Provide the [x, y] coordinate of the cell's center where the given text is located.  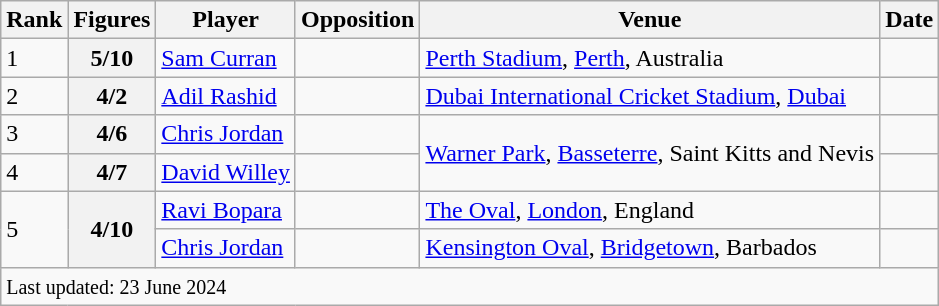
Venue [650, 20]
David Willey [226, 172]
1 [34, 58]
Opposition [357, 20]
Date [910, 20]
4/2 [112, 96]
Kensington Oval, Bridgetown, Barbados [650, 248]
Dubai International Cricket Stadium, Dubai [650, 96]
Figures [112, 20]
5/10 [112, 58]
4/6 [112, 134]
Sam Curran [226, 58]
5 [34, 229]
3 [34, 134]
Perth Stadium, Perth, Australia [650, 58]
Rank [34, 20]
2 [34, 96]
Player [226, 20]
4 [34, 172]
4/10 [112, 229]
Last updated: 23 June 2024 [470, 286]
Adil Rashid [226, 96]
Warner Park, Basseterre, Saint Kitts and Nevis [650, 153]
4/7 [112, 172]
The Oval, London, England [650, 210]
Ravi Bopara [226, 210]
